Output the [X, Y] coordinate of the center of the cell containing the given text.  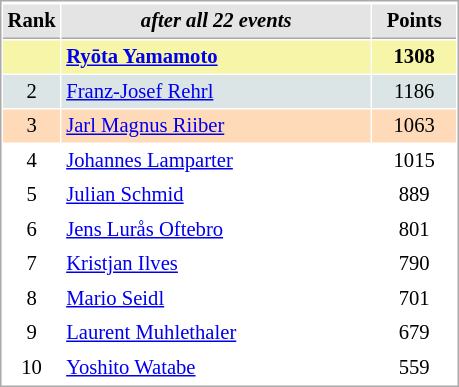
6 [32, 230]
679 [414, 332]
Johannes Lamparter [216, 160]
1015 [414, 160]
1308 [414, 56]
Yoshito Watabe [216, 368]
1063 [414, 126]
Laurent Muhlethaler [216, 332]
Kristjan Ilves [216, 264]
Franz-Josef Rehrl [216, 92]
after all 22 events [216, 21]
8 [32, 298]
790 [414, 264]
1186 [414, 92]
7 [32, 264]
Points [414, 21]
559 [414, 368]
5 [32, 194]
Jens Lurås Oftebro [216, 230]
2 [32, 92]
9 [32, 332]
Rank [32, 21]
701 [414, 298]
3 [32, 126]
Mario Seidl [216, 298]
4 [32, 160]
889 [414, 194]
Julian Schmid [216, 194]
Jarl Magnus Riiber [216, 126]
801 [414, 230]
Ryōta Yamamoto [216, 56]
10 [32, 368]
